Search for the cell housing the specified text and yield its [X, Y] center coordinate. 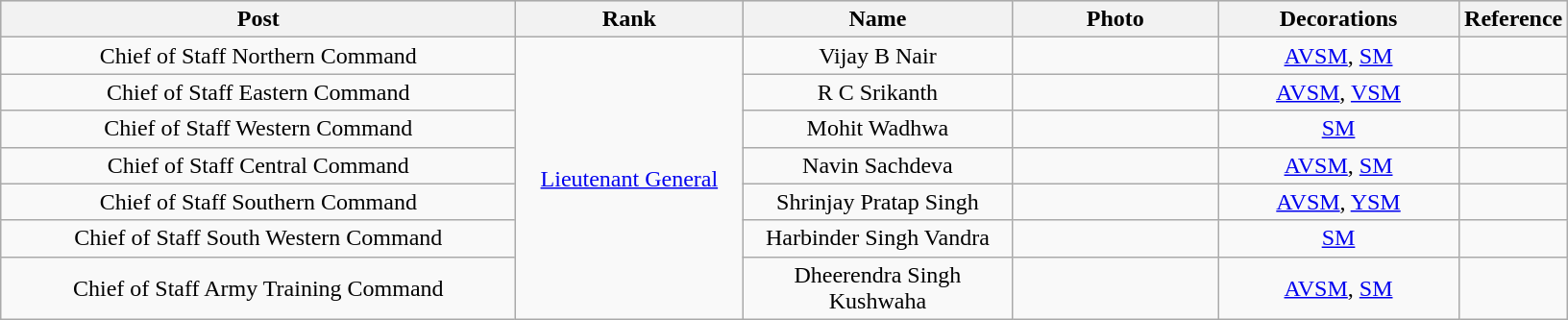
Post [258, 19]
Shrinjay Pratap Singh [878, 202]
Chief of Staff South Western Command [258, 238]
AVSM, VSM [1339, 92]
AVSM, YSM [1339, 202]
Chief of Staff Central Command [258, 165]
Lieutenant General [629, 179]
Dheerendra Singh Kushwaha [878, 288]
R C Srikanth [878, 92]
Name [878, 19]
Navin Sachdeva [878, 165]
Chief of Staff Eastern Command [258, 92]
Chief of Staff Western Command [258, 129]
Reference [1514, 19]
Rank [629, 19]
Decorations [1339, 19]
Chief of Staff Southern Command [258, 202]
Vijay B Nair [878, 56]
Chief of Staff Army Training Command [258, 288]
Chief of Staff Northern Command [258, 56]
Mohit Wadhwa [878, 129]
Harbinder Singh Vandra [878, 238]
Photo [1115, 19]
